Output the [x, y] coordinate of the center of the cell containing the given text.  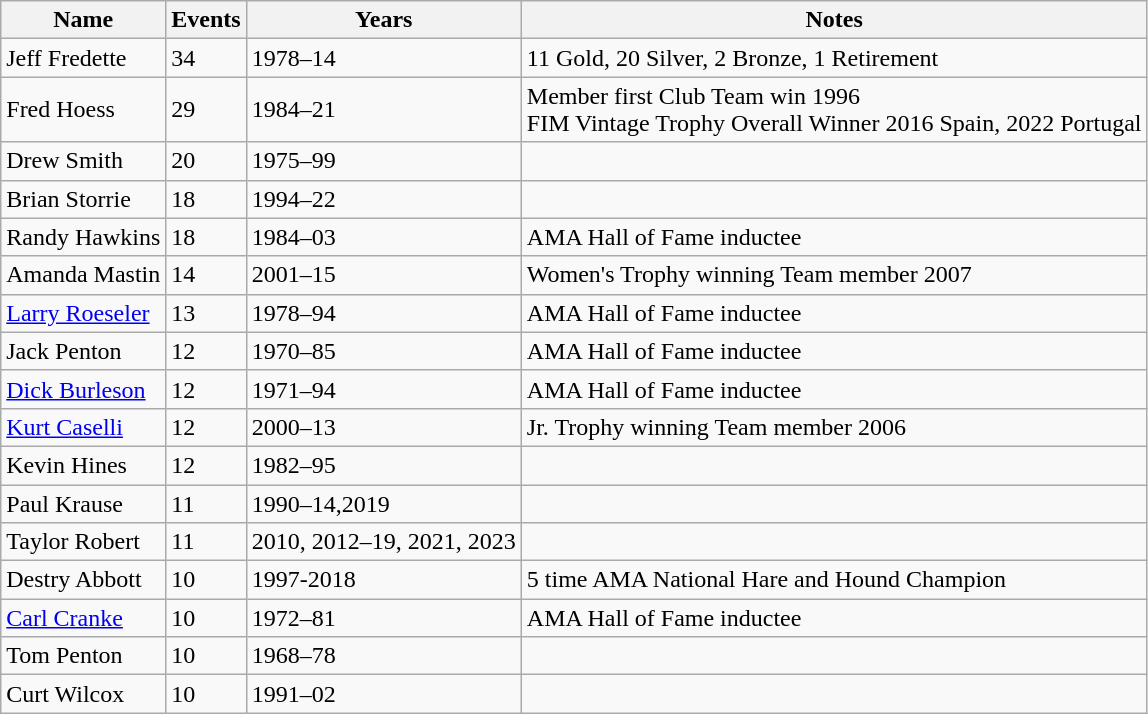
Curt Wilcox [84, 694]
2000–13 [384, 427]
Jr. Trophy winning Team member 2006 [834, 427]
11 Gold, 20 Silver, 2 Bronze, 1 Retirement [834, 58]
Randy Hawkins [84, 237]
Tom Penton [84, 656]
Taylor Robert [84, 542]
5 time AMA National Hare and Hound Champion [834, 580]
Member first Club Team win 1996FIM Vintage Trophy Overall Winner 2016 Spain, 2022 Portugal [834, 110]
Kurt Caselli [84, 427]
1970–85 [384, 351]
Brian Storrie [84, 199]
1984–03 [384, 237]
Paul Krause [84, 503]
Destry Abbott [84, 580]
Events [206, 20]
Dick Burleson [84, 389]
13 [206, 313]
2001–15 [384, 275]
Fred Hoess [84, 110]
Larry Roeseler [84, 313]
1968–78 [384, 656]
1978–94 [384, 313]
Jeff Fredette [84, 58]
Years [384, 20]
Amanda Mastin [84, 275]
1994–22 [384, 199]
Women's Trophy winning Team member 2007 [834, 275]
1978–14 [384, 58]
1982–95 [384, 465]
Notes [834, 20]
1991–02 [384, 694]
Name [84, 20]
1990–14,2019 [384, 503]
1971–94 [384, 389]
Drew Smith [84, 161]
Jack Penton [84, 351]
1972–81 [384, 618]
1975–99 [384, 161]
1984–21 [384, 110]
1997-2018 [384, 580]
Carl Cranke [84, 618]
20 [206, 161]
29 [206, 110]
34 [206, 58]
2010, 2012–19, 2021, 2023 [384, 542]
Kevin Hines [84, 465]
14 [206, 275]
